Extract the [X, Y] coordinate from the center of the cell holding the provided text.  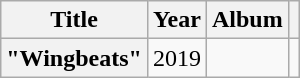
Album [247, 20]
Title [74, 20]
Year [176, 20]
2019 [176, 58]
"Wingbeats" [74, 58]
